From the cell containing the given text, extract its center point as [X, Y] coordinate. 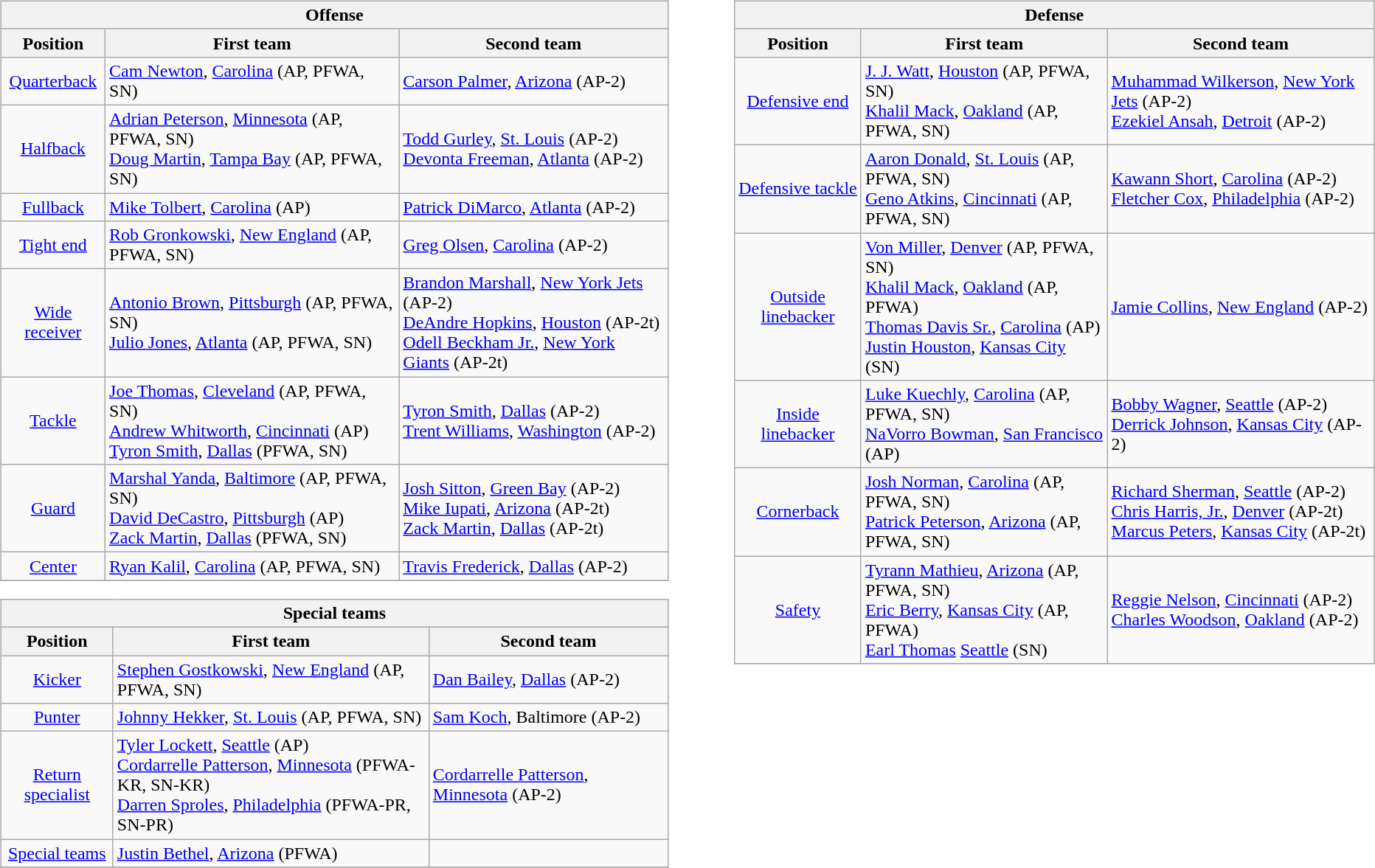
Richard Sherman, Seattle (AP-2) Chris Harris, Jr., Denver (AP-2t) Marcus Peters, Kansas City (AP-2t) [1241, 512]
Tyler Lockett, Seattle (AP)Cordarrelle Patterson, Minnesota (PFWA-KR, SN-KR) Darren Sproles, Philadelphia (PFWA-PR, SN-PR) [271, 785]
Offense [334, 15]
Dan Bailey, Dallas (AP-2) [548, 678]
Tyrann Mathieu, Arizona (AP, PFWA, SN) Eric Berry, Kansas City (AP, PFWA) Earl Thomas Seattle (SN) [984, 610]
Reggie Nelson, Cincinnati (AP-2) Charles Woodson, Oakland (AP-2) [1241, 610]
Return specialist [57, 785]
Tackle [53, 420]
Quarterback [53, 81]
Joe Thomas, Cleveland (AP, PFWA, SN)Andrew Whitworth, Cincinnati (AP)Tyron Smith, Dallas (PFWA, SN) [252, 420]
Josh Sitton, Green Bay (AP-2)Mike Iupati, Arizona (AP-2t) Zack Martin, Dallas (AP-2t) [534, 509]
Aaron Donald, St. Louis (AP, PFWA, SN)Geno Atkins, Cincinnati (AP, PFWA, SN) [984, 189]
Josh Norman, Carolina (AP, PFWA, SN) Patrick Peterson, Arizona (AP, PFWA, SN) [984, 512]
Cordarrelle Patterson, Minnesota (AP-2) [548, 785]
Mike Tolbert, Carolina (AP) [252, 207]
Defense [1055, 15]
Patrick DiMarco, Atlanta (AP-2) [534, 207]
Marshal Yanda, Baltimore (AP, PFWA, SN)David DeCastro, Pittsburgh (AP)Zack Martin, Dallas (PFWA, SN) [252, 509]
Inside linebacker [798, 425]
Stephen Gostkowski, New England (AP, PFWA, SN) [271, 678]
Carson Palmer, Arizona (AP-2) [534, 81]
Luke Kuechly, Carolina (AP, PFWA, SN) NaVorro Bowman, San Francisco (AP) [984, 425]
Justin Bethel, Arizona (PFWA) [271, 853]
Tyron Smith, Dallas (AP-2) Trent Williams, Washington (AP-2) [534, 420]
Fullback [53, 207]
Travis Frederick, Dallas (AP-2) [534, 566]
Von Miller, Denver (AP, PFWA, SN)Khalil Mack, Oakland (AP, PFWA)Thomas Davis Sr., Carolina (AP)Justin Houston, Kansas City (SN) [984, 307]
Todd Gurley, St. Louis (AP-2) Devonta Freeman, Atlanta (AP-2) [534, 149]
Bobby Wagner, Seattle (AP-2) Derrick Johnson, Kansas City (AP-2) [1241, 425]
Adrian Peterson, Minnesota (AP, PFWA, SN) Doug Martin, Tampa Bay (AP, PFWA, SN) [252, 149]
Outside linebacker [798, 307]
Ryan Kalil, Carolina (AP, PFWA, SN) [252, 566]
Muhammad Wilkerson, New York Jets (AP-2) Ezekiel Ansah, Detroit (AP-2) [1241, 100]
Defensive tackle [798, 189]
Jamie Collins, New England (AP-2) [1241, 307]
Safety [798, 610]
Punter [57, 718]
Sam Koch, Baltimore (AP-2) [548, 718]
Wide receiver [53, 323]
Cornerback [798, 512]
Greg Olsen, Carolina (AP-2) [534, 245]
Antonio Brown, Pittsburgh (AP, PFWA, SN) Julio Jones, Atlanta (AP, PFWA, SN) [252, 323]
J. J. Watt, Houston (AP, PFWA, SN)Khalil Mack, Oakland (AP, PFWA, SN) [984, 100]
Rob Gronkowski, New England (AP, PFWA, SN) [252, 245]
Johnny Hekker, St. Louis (AP, PFWA, SN) [271, 718]
Halfback [53, 149]
Cam Newton, Carolina (AP, PFWA, SN) [252, 81]
Tight end [53, 245]
Kicker [57, 678]
Defensive end [798, 100]
Kawann Short, Carolina (AP-2)Fletcher Cox, Philadelphia (AP-2) [1241, 189]
Center [53, 566]
Brandon Marshall, New York Jets (AP-2) DeAndre Hopkins, Houston (AP-2t) Odell Beckham Jr., New York Giants (AP-2t) [534, 323]
Guard [53, 509]
